Find where the given text appears and provide that cell's center as (x, y) coordinate. 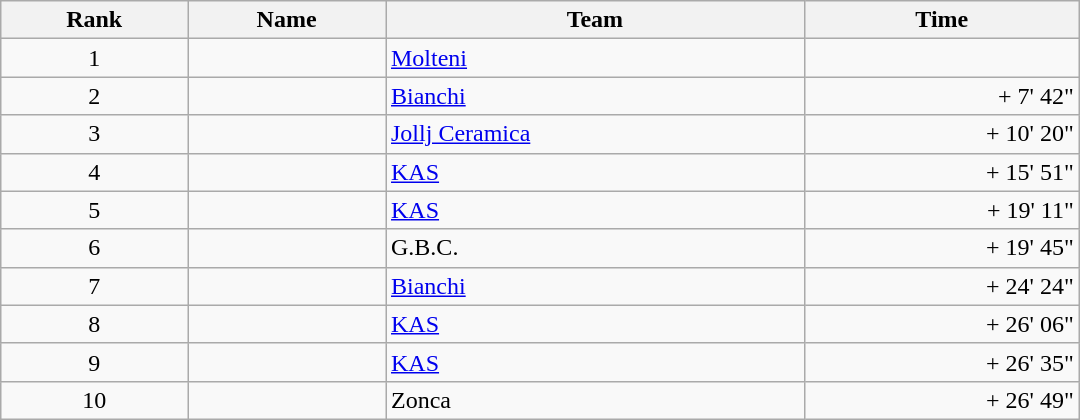
Team (596, 20)
Jollj Ceramica (596, 134)
3 (94, 134)
Time (942, 20)
Name (287, 20)
G.B.C. (596, 248)
7 (94, 286)
1 (94, 58)
+ 26' 06" (942, 324)
9 (94, 362)
4 (94, 172)
2 (94, 96)
+ 15' 51" (942, 172)
+ 19' 11" (942, 210)
10 (94, 400)
8 (94, 324)
+ 7' 42" (942, 96)
+ 19' 45" (942, 248)
+ 24' 24" (942, 286)
+ 26' 35" (942, 362)
+ 10' 20" (942, 134)
Zonca (596, 400)
Molteni (596, 58)
+ 26' 49" (942, 400)
6 (94, 248)
Rank (94, 20)
5 (94, 210)
